Capture the cell that displays the provided text and extract its [X, Y] central coordinate. 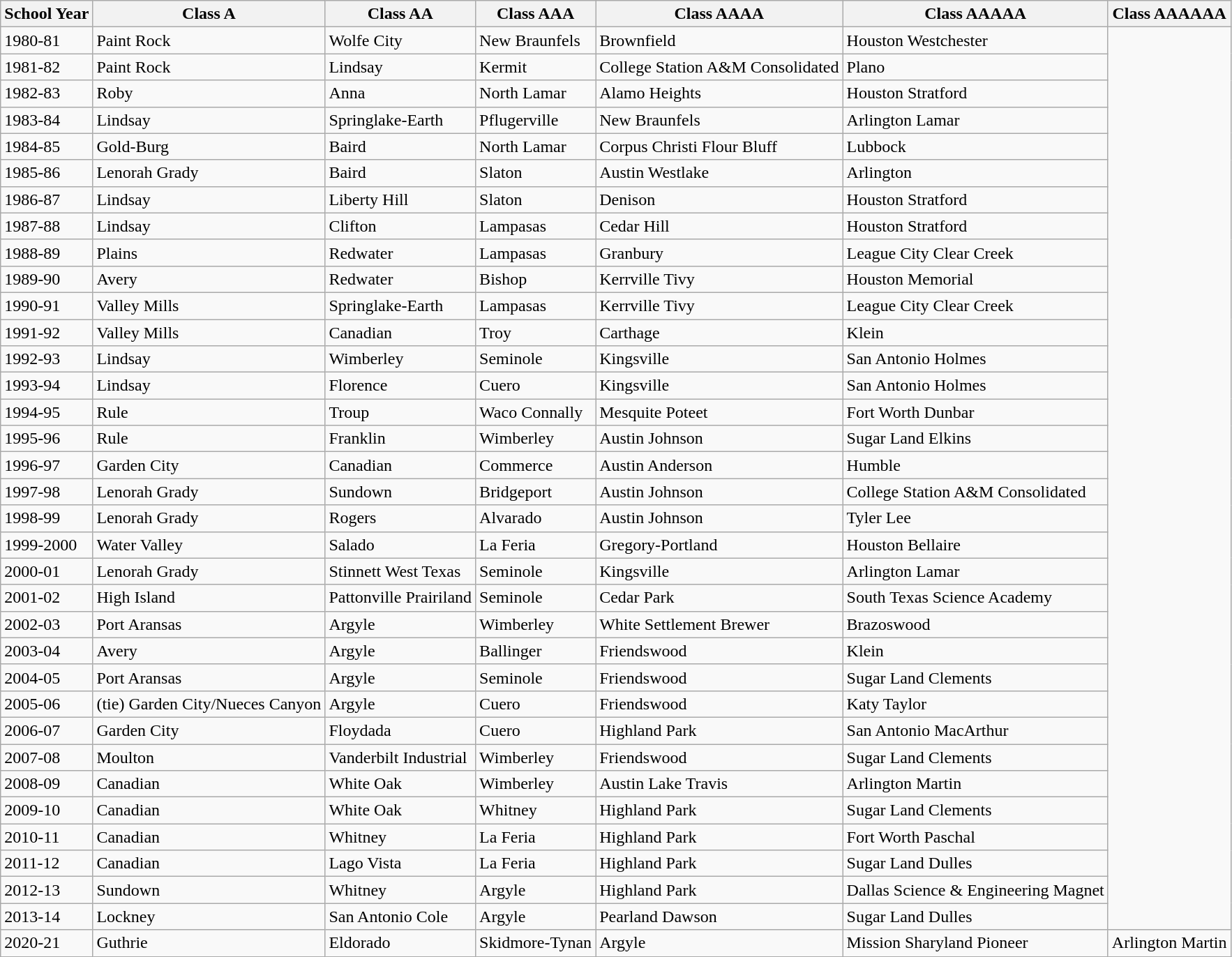
Rogers [400, 518]
Pattonville Prairiland [400, 598]
San Antonio MacArthur [975, 730]
Dallas Science & Engineering Magnet [975, 890]
Franklin [400, 439]
Bridgeport [536, 492]
Lago Vista [400, 864]
1989-90 [47, 279]
2009-10 [47, 811]
Mission Sharyland Pioneer [975, 943]
Florence [400, 386]
Plains [209, 253]
2004-05 [47, 677]
Class A [209, 14]
Roby [209, 93]
Sugar Land Elkins [975, 439]
Salado [400, 545]
2010-11 [47, 837]
Commerce [536, 465]
Pearland Dawson [719, 917]
Plano [975, 67]
2013-14 [47, 917]
White Settlement Brewer [719, 624]
Lubbock [975, 146]
2020-21 [47, 943]
Bishop [536, 279]
Fort Worth Dunbar [975, 412]
2000-01 [47, 571]
San Antonio Cole [400, 917]
Class AAA [536, 14]
1997-98 [47, 492]
School Year [47, 14]
Water Valley [209, 545]
Austin Westlake [719, 173]
Class AAAAA [975, 14]
1991-92 [47, 333]
South Texas Science Academy [975, 598]
1988-89 [47, 253]
1994-95 [47, 412]
Anna [400, 93]
1996-97 [47, 465]
2008-09 [47, 784]
Class AAAA [719, 14]
2001-02 [47, 598]
Cedar Park [719, 598]
Arlington [975, 173]
2005-06 [47, 704]
Troy [536, 333]
Kermit [536, 67]
Cedar Hill [719, 226]
Eldorado [400, 943]
2007-08 [47, 757]
Denison [719, 199]
Houston Westchester [975, 40]
2006-07 [47, 730]
Guthrie [209, 943]
Brownfield [719, 40]
Houston Memorial [975, 279]
Fort Worth Paschal [975, 837]
Moulton [209, 757]
1983-84 [47, 120]
2002-03 [47, 624]
Katy Taylor [975, 704]
1999-2000 [47, 545]
(tie) Garden City/Nueces Canyon [209, 704]
Liberty Hill [400, 199]
Vanderbilt Industrial [400, 757]
Stinnett West Texas [400, 571]
2011-12 [47, 864]
Alvarado [536, 518]
Tyler Lee [975, 518]
Waco Connally [536, 412]
Gregory-Portland [719, 545]
Class AAAAAA [1169, 14]
High Island [209, 598]
1987-88 [47, 226]
Austin Lake Travis [719, 784]
Lockney [209, 917]
Granbury [719, 253]
Clifton [400, 226]
1981-82 [47, 67]
1998-99 [47, 518]
1986-87 [47, 199]
2003-04 [47, 651]
Brazoswood [975, 624]
Corpus Christi Flour Bluff [719, 146]
Carthage [719, 333]
1980-81 [47, 40]
Houston Bellaire [975, 545]
Alamo Heights [719, 93]
1990-91 [47, 306]
1984-85 [47, 146]
Class AA [400, 14]
Troup [400, 412]
1993-94 [47, 386]
2012-13 [47, 890]
Floydada [400, 730]
1992-93 [47, 359]
Pflugerville [536, 120]
Skidmore-Tynan [536, 943]
Austin Anderson [719, 465]
1985-86 [47, 173]
Wolfe City [400, 40]
1995-96 [47, 439]
Gold-Burg [209, 146]
Mesquite Poteet [719, 412]
Humble [975, 465]
Ballinger [536, 651]
1982-83 [47, 93]
